From the cell containing the given text, extract its center point as (X, Y) coordinate. 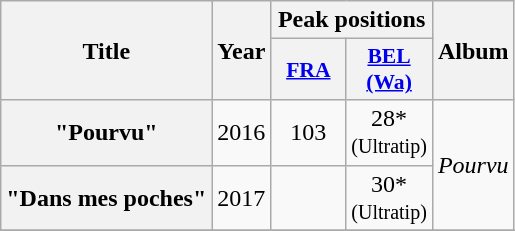
"Pourvu" (106, 132)
28*(Ultratip) (390, 132)
2016 (242, 132)
Pourvu (473, 165)
30*(Ultratip) (390, 198)
103 (308, 132)
Album (473, 50)
FRA (308, 70)
Title (106, 50)
"Dans mes poches" (106, 198)
Peak positions (352, 20)
2017 (242, 198)
Year (242, 50)
BEL (Wa) (390, 70)
